Return [X, Y] of the center of cell containing provided text 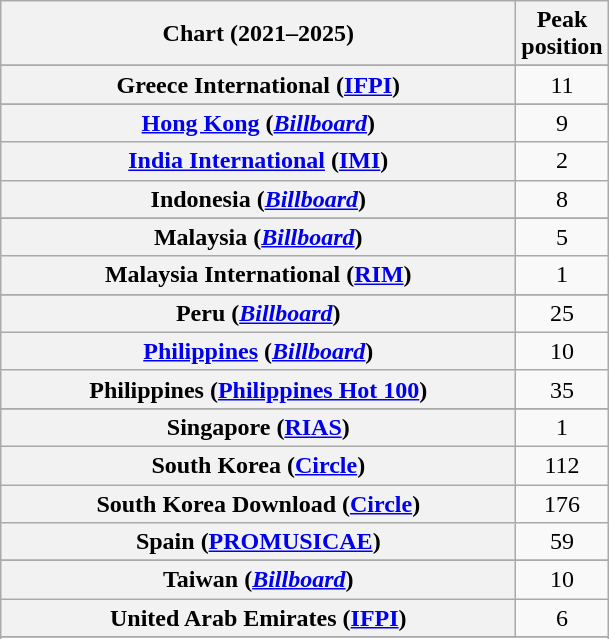
5 [562, 237]
Philippines (Billboard) [258, 351]
Greece International (IFPI) [258, 85]
Chart (2021–2025) [258, 34]
Malaysia (Billboard) [258, 237]
6 [562, 618]
112 [562, 465]
Malaysia International (RIM) [258, 275]
59 [562, 542]
United Arab Emirates (IFPI) [258, 618]
Hong Kong (Billboard) [258, 123]
35 [562, 389]
11 [562, 85]
Singapore (RIAS) [258, 427]
25 [562, 313]
9 [562, 123]
Peakposition [562, 34]
South Korea (Circle) [258, 465]
8 [562, 199]
Philippines (Philippines Hot 100) [258, 389]
176 [562, 503]
Spain (PROMUSICAE) [258, 542]
Taiwan (Billboard) [258, 580]
India International (IMI) [258, 161]
South Korea Download (Circle) [258, 503]
Indonesia (Billboard) [258, 199]
Peru (Billboard) [258, 313]
2 [562, 161]
